Extract the (X, Y) coordinate from the center of the cell holding the provided text.  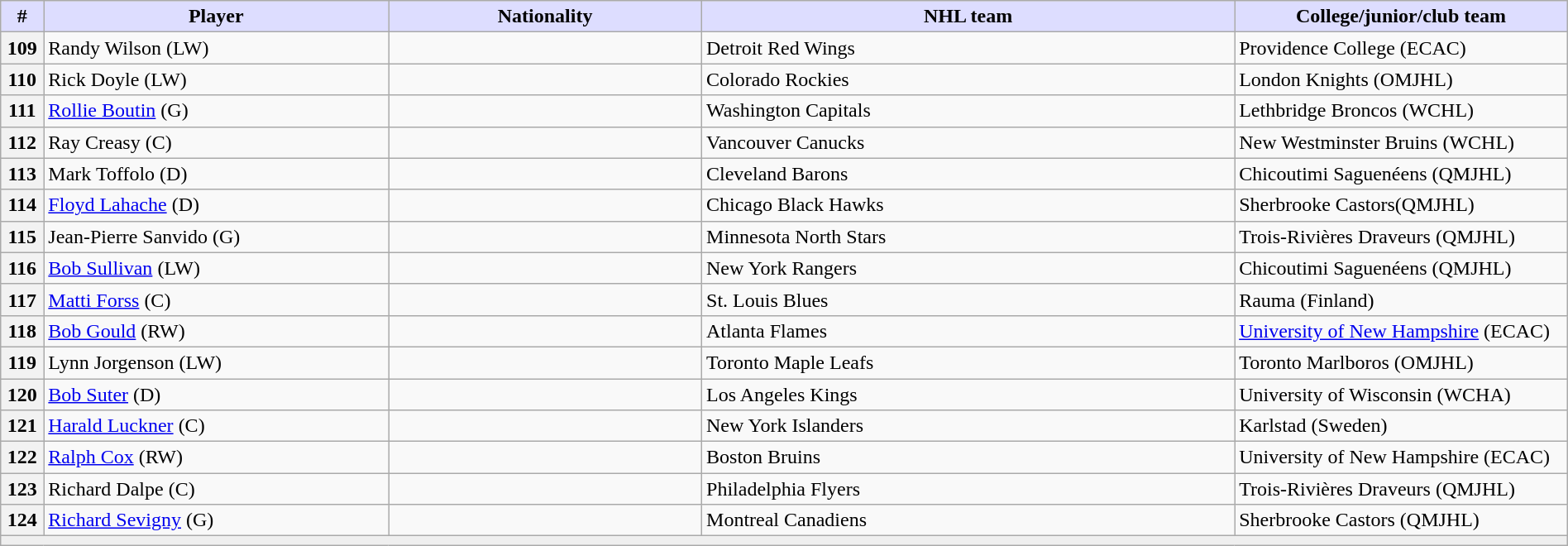
116 (22, 268)
Boston Bruins (968, 457)
Rauma (Finland) (1401, 299)
Montreal Canadiens (968, 520)
Rick Doyle (LW) (217, 79)
Ray Creasy (C) (217, 142)
Karlstad (Sweden) (1401, 426)
Jean-Pierre Sanvido (G) (217, 237)
Toronto Maple Leafs (968, 362)
University of Wisconsin (WCHA) (1401, 395)
Colorado Rockies (968, 79)
Rollie Boutin (G) (217, 111)
109 (22, 48)
London Knights (OMJHL) (1401, 79)
Atlanta Flames (968, 331)
Cleveland Barons (968, 174)
St. Louis Blues (968, 299)
College/junior/club team (1401, 17)
Bob Gould (RW) (217, 331)
123 (22, 489)
New York Islanders (968, 426)
Harald Luckner (C) (217, 426)
Sherbrooke Castors(QMJHL) (1401, 205)
Floyd Lahache (D) (217, 205)
Randy Wilson (LW) (217, 48)
118 (22, 331)
New Westminster Bruins (WCHL) (1401, 142)
Richard Sevigny (G) (217, 520)
Bob Suter (D) (217, 395)
Richard Dalpe (C) (217, 489)
Mark Toffolo (D) (217, 174)
117 (22, 299)
Lethbridge Broncos (WCHL) (1401, 111)
Ralph Cox (RW) (217, 457)
Washington Capitals (968, 111)
New York Rangers (968, 268)
121 (22, 426)
110 (22, 79)
Toronto Marlboros (OMJHL) (1401, 362)
Los Angeles Kings (968, 395)
120 (22, 395)
Bob Sullivan (LW) (217, 268)
115 (22, 237)
Vancouver Canucks (968, 142)
122 (22, 457)
Minnesota North Stars (968, 237)
114 (22, 205)
Chicago Black Hawks (968, 205)
# (22, 17)
Player (217, 17)
112 (22, 142)
NHL team (968, 17)
111 (22, 111)
Providence College (ECAC) (1401, 48)
113 (22, 174)
124 (22, 520)
Nationality (546, 17)
Matti Forss (C) (217, 299)
119 (22, 362)
Detroit Red Wings (968, 48)
Lynn Jorgenson (LW) (217, 362)
Philadelphia Flyers (968, 489)
Sherbrooke Castors (QMJHL) (1401, 520)
